Output the [X, Y] coordinate of the center of the cell containing the given text.  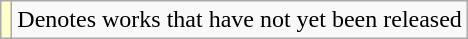
Denotes works that have not yet been released [240, 20]
